Return the (x, y) coordinate for the center point of the cell that contains the specified text.  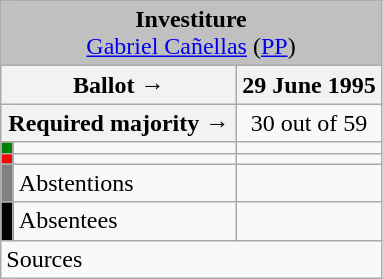
Abstentions (125, 183)
Absentees (125, 221)
30 out of 59 (309, 123)
29 June 1995 (309, 85)
InvestitureGabriel Cañellas (PP) (191, 34)
Ballot → (119, 85)
Required majority → (119, 123)
Sources (191, 259)
